Return (X, Y) of the center of cell containing provided text 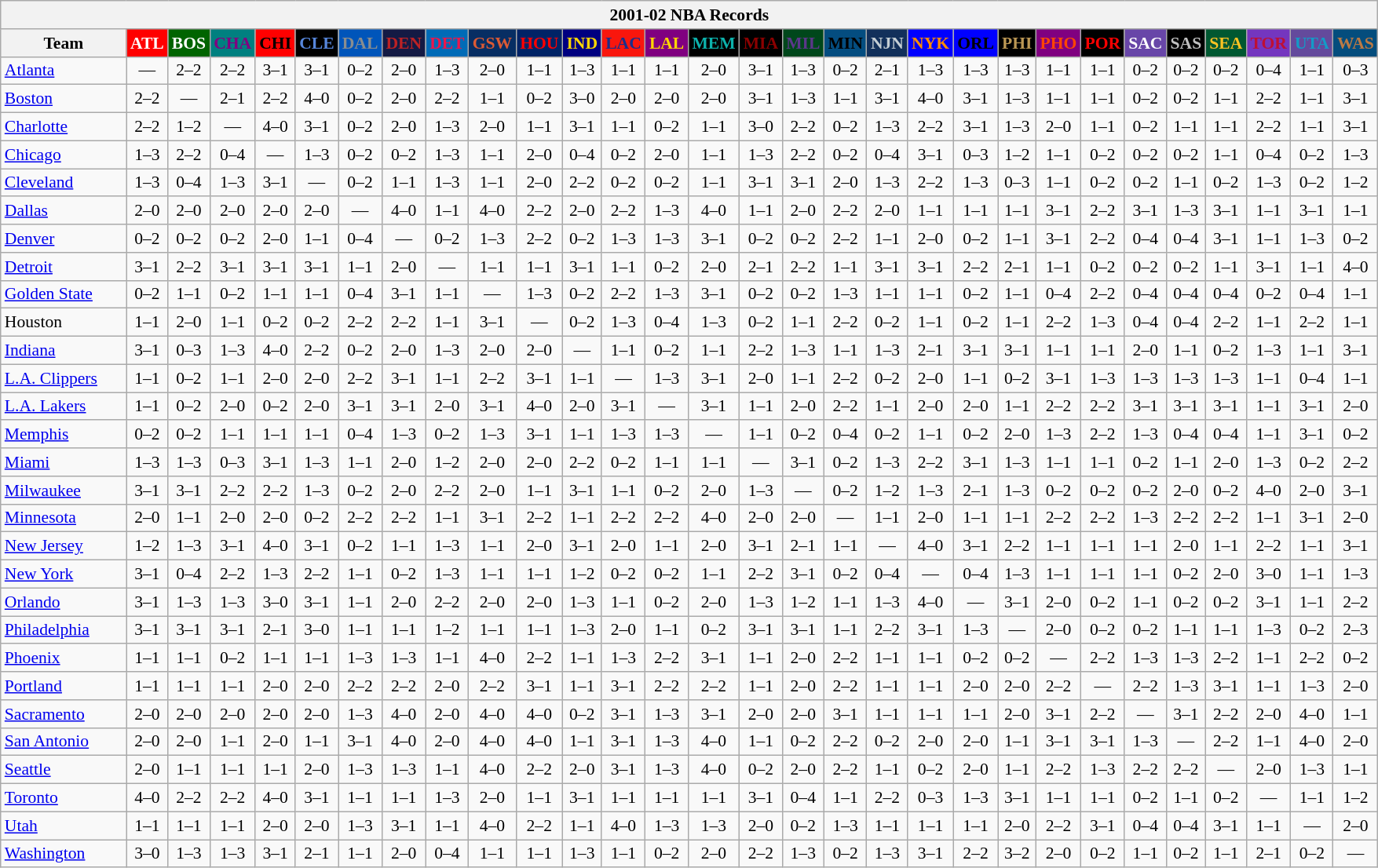
Miami (64, 462)
2–3 (1355, 630)
L.A. Clippers (64, 378)
TOR (1269, 43)
SAC (1145, 43)
Golden State (64, 294)
Sacramento (64, 714)
Portland (64, 686)
Phoenix (64, 658)
Denver (64, 239)
Toronto (64, 798)
SEA (1226, 43)
MIA (761, 43)
Houston (64, 323)
Minnesota (64, 518)
3–2 (1018, 854)
MIL (802, 43)
NYK (930, 43)
CHI (275, 43)
Washington (64, 854)
IND (582, 43)
Chicago (64, 155)
Cleveland (64, 183)
WAS (1355, 43)
Utah (64, 826)
San Antonio (64, 742)
ATL (148, 43)
UTA (1312, 43)
MEM (713, 43)
Dallas (64, 211)
DEN (404, 43)
Boston (64, 99)
New Jersey (64, 546)
Charlotte (64, 127)
CHA (232, 43)
GSW (493, 43)
PHI (1018, 43)
ORL (975, 43)
DAL (360, 43)
Memphis (64, 435)
New York (64, 574)
NJN (887, 43)
Team (64, 43)
2001-02 NBA Records (689, 15)
Philadelphia (64, 630)
BOS (188, 43)
MIN (845, 43)
SAS (1186, 43)
POR (1102, 43)
HOU (539, 43)
Atlanta (64, 71)
PHO (1058, 43)
DET (448, 43)
LAC (623, 43)
Indiana (64, 351)
CLE (317, 43)
Detroit (64, 267)
Orlando (64, 602)
LAL (667, 43)
Milwaukee (64, 491)
Seattle (64, 770)
L.A. Lakers (64, 407)
